Search for the cell housing the specified text and yield its [X, Y] center coordinate. 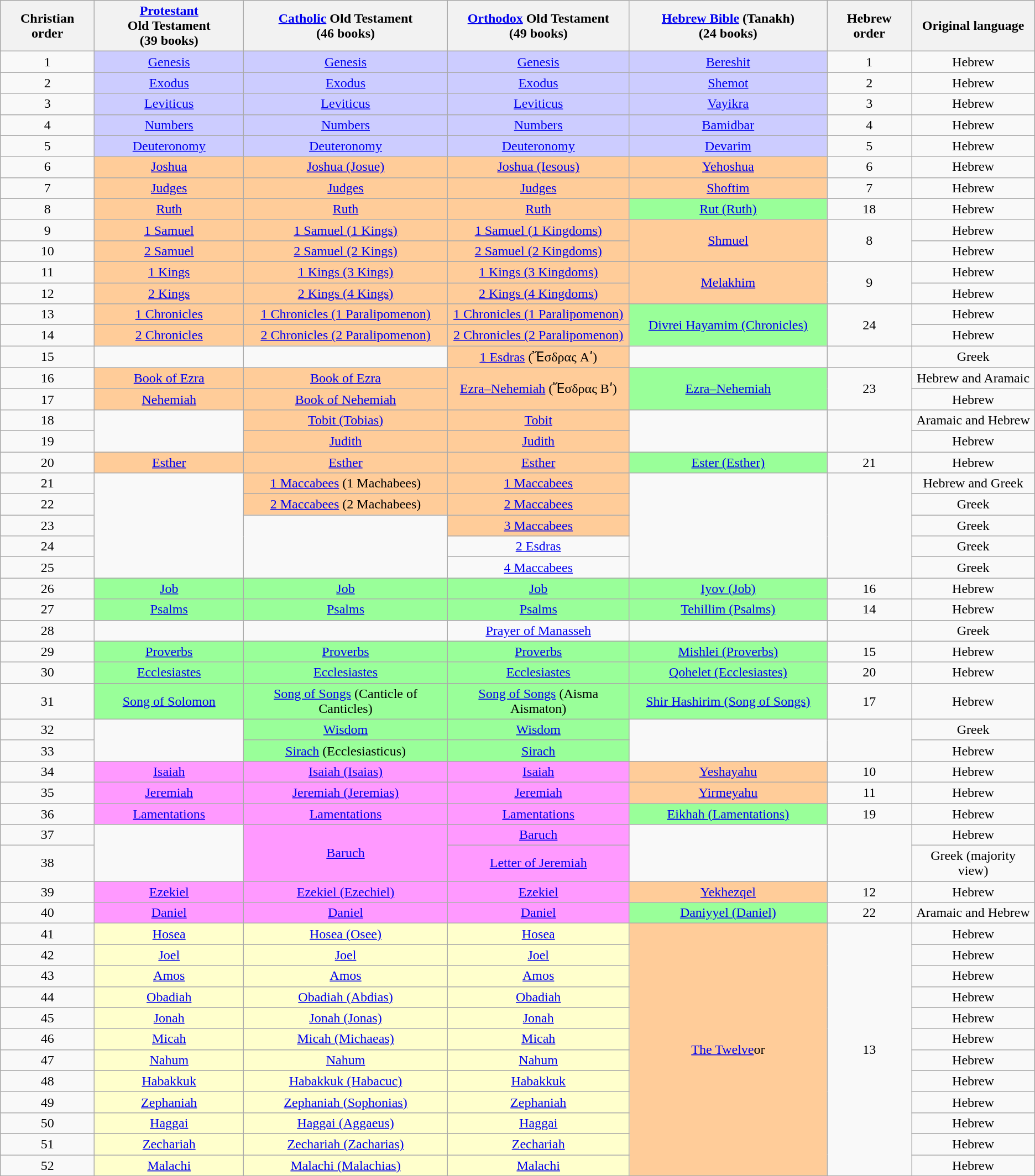
Tobit (Tobias) [346, 420]
Haggai (Aggaeus) [346, 1123]
Zephaniah (Sophonias) [346, 1102]
2 Esdras [539, 547]
30 [48, 673]
44 [48, 997]
Yirmeyahu [728, 792]
2 Samuel (2 Kingdoms) [539, 251]
Ezra–Nehemiah (Ἔσδρας Βʹ) [539, 389]
Catholic Old Testament (46 books) [346, 26]
Zechariah (Zacharias) [346, 1144]
42 [48, 955]
Melakhim [728, 282]
Protestant Old Testament (39 books) [169, 26]
Orthodox Old Testament (49 books) [539, 26]
51 [48, 1144]
3 Maccabees [539, 526]
Yehoshua [728, 167]
1 Kings (3 Kingdoms) [539, 272]
Hebrew and Greek [973, 484]
28 [48, 631]
Ezra–Nehemiah [728, 389]
Book of Nehemiah [346, 399]
41 [48, 934]
49 [48, 1102]
52 [48, 1165]
Rut (Ruth) [728, 209]
Yekhezqel [728, 892]
Hebrew order [869, 26]
Obadiah (Abdias) [346, 997]
Hosea (Osee) [346, 934]
Malachi (Malachias) [346, 1165]
Jonah (Jonas) [346, 1018]
Daniyyel (Daniel) [728, 913]
Christian order [48, 26]
Iyov (Job) [728, 589]
29 [48, 652]
27 [48, 610]
Original language [973, 26]
Shmuel [728, 240]
Ester (Esther) [728, 463]
2 Chronicles [169, 335]
Habakkuk (Habacuc) [346, 1081]
1 Chronicles [169, 314]
Jeremiah (Jeremias) [346, 792]
2 Maccabees (2 Machabees) [346, 505]
1 Maccabees [539, 484]
33 [48, 750]
Micah (Michaeas) [346, 1039]
The Twelveor [728, 1050]
35 [48, 792]
46 [48, 1039]
38 [48, 863]
Devarim [728, 146]
47 [48, 1060]
Mishlei (Proverbs) [728, 652]
45 [48, 1018]
Shemot [728, 83]
Shir Hashirim (Song of Songs) [728, 701]
26 [48, 589]
Prayer of Manasseh [539, 631]
1 Samuel (1 Kings) [346, 230]
Tobit [539, 420]
Sirach [539, 750]
Hebrew and Aramaic [973, 378]
34 [48, 771]
Greek (majority view) [973, 863]
1 Kings (3 Kings) [346, 272]
1 Maccabees (1 Machabees) [346, 484]
Qohelet (Ecclesiastes) [728, 673]
Letter of Jeremiah [539, 863]
Yeshayahu [728, 771]
25 [48, 568]
Song of Songs (Canticle of Canticles) [346, 701]
Joshua (Iesous) [539, 167]
Shoftim [728, 188]
48 [48, 1081]
Tehillim (Psalms) [728, 610]
Isaiah (Isaias) [346, 771]
2 Kings (4 Kingdoms) [539, 293]
4 Maccabees [539, 568]
Bamidbar [728, 125]
36 [48, 814]
Hebrew Bible (Tanakh) (24 books) [728, 26]
1 Kings [169, 272]
43 [48, 976]
40 [48, 913]
2 Maccabees [539, 505]
Ezekiel (Ezechiel) [346, 892]
Joshua [169, 167]
Bereshit [728, 62]
1 Samuel (1 Kingdoms) [539, 230]
2 Samuel (2 Kings) [346, 251]
Song of Songs (Aisma Aismaton) [539, 701]
50 [48, 1123]
31 [48, 701]
Sirach (Ecclesiasticus) [346, 750]
2 Kings (4 Kings) [346, 293]
37 [48, 835]
Nehemiah [169, 399]
Song of Solomon [169, 701]
1 Esdras (Ἔσδρας Aʹ) [539, 357]
Divrei Hayamim (Chronicles) [728, 325]
Vayikra [728, 104]
Eikhah (Lamentations) [728, 814]
2 Kings [169, 293]
39 [48, 892]
32 [48, 729]
Joshua (Josue) [346, 167]
2 Samuel [169, 251]
1 Samuel [169, 230]
